Search for the cell housing the specified text and yield its (x, y) center coordinate. 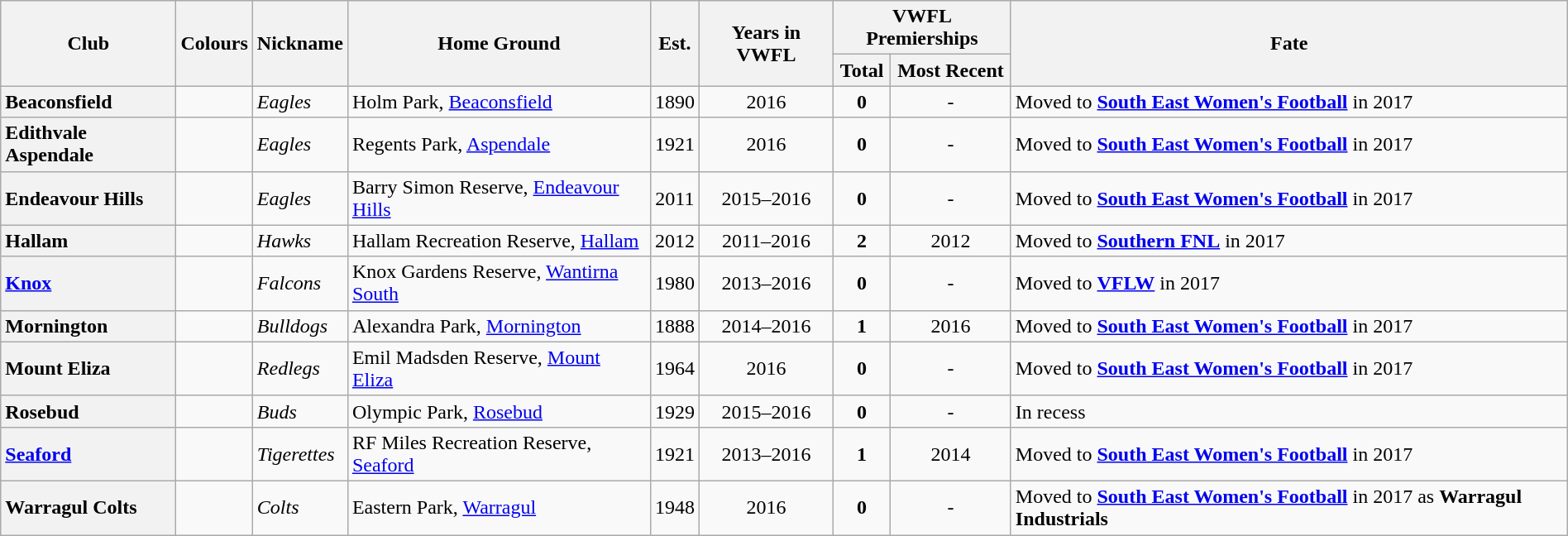
Bulldogs (299, 326)
2 (862, 241)
1980 (675, 283)
Seaford (88, 453)
Total (862, 70)
VWFL Premierships (923, 28)
Rosebud (88, 411)
Colts (299, 508)
2014 (951, 453)
RF Miles Recreation Reserve, Seaford (499, 453)
Colours (214, 43)
Redlegs (299, 369)
1948 (675, 508)
Endeavour Hills (88, 199)
Nickname (299, 43)
Alexandra Park, Mornington (499, 326)
Emil Madsden Reserve, Mount Eliza (499, 369)
2011–2016 (766, 241)
Knox Gardens Reserve, Wantirna South (499, 283)
Knox (88, 283)
1964 (675, 369)
Regents Park, Aspendale (499, 144)
Years in VWFL (766, 43)
Holm Park, Beaconsfield (499, 102)
1890 (675, 102)
Club (88, 43)
Hallam Recreation Reserve, Hallam (499, 241)
Home Ground (499, 43)
2011 (675, 199)
Moved to Southern FNL in 2017 (1288, 241)
Buds (299, 411)
1929 (675, 411)
Beaconsfield (88, 102)
Edithvale Aspendale (88, 144)
Moved to VFLW in 2017 (1288, 283)
Est. (675, 43)
Tigerettes (299, 453)
Mount Eliza (88, 369)
Eastern Park, Warragul (499, 508)
Barry Simon Reserve, Endeavour Hills (499, 199)
Warragul Colts (88, 508)
Mornington (88, 326)
2014–2016 (766, 326)
Fate (1288, 43)
Olympic Park, Rosebud (499, 411)
Hawks (299, 241)
Hallam (88, 241)
1888 (675, 326)
Moved to South East Women's Football in 2017 as Warragul Industrials (1288, 508)
Most Recent (951, 70)
Falcons (299, 283)
In recess (1288, 411)
